From the cell containing the given text, extract its center point as [X, Y] coordinate. 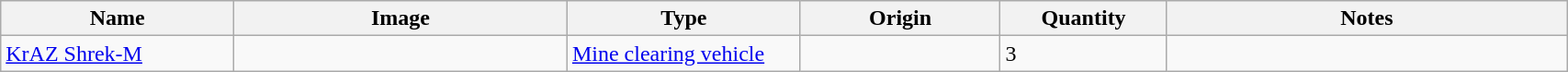
Origin [900, 18]
Type [683, 18]
Mine clearing vehicle [683, 54]
Notes [1367, 18]
Quantity [1084, 18]
3 [1084, 54]
KrAZ Shrek-M [118, 54]
Image [400, 18]
Name [118, 18]
